For the text-containing cell, return its midpoint in [X, Y] coordinate format. 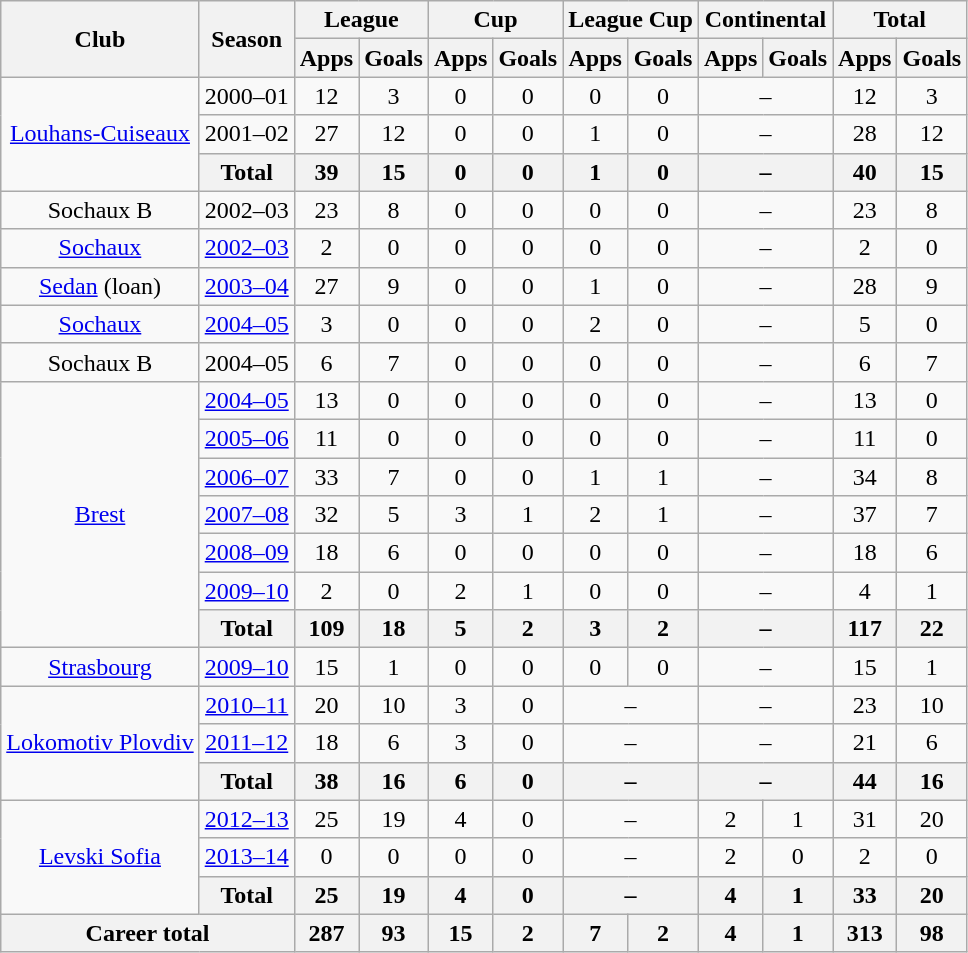
Sedan (loan) [100, 286]
21 [865, 743]
2000–01 [246, 96]
117 [865, 629]
34 [865, 477]
37 [865, 515]
39 [326, 172]
22 [932, 629]
Club [100, 39]
2001–02 [246, 134]
38 [326, 781]
2005–06 [246, 438]
Lokomotiv Plovdiv [100, 743]
Season [246, 39]
2010–11 [246, 705]
2006–07 [246, 477]
Levski Sofia [100, 857]
Brest [100, 514]
2011–12 [246, 743]
Cup [495, 20]
Louhans-Cuiseaux [100, 134]
109 [326, 629]
2008–09 [246, 553]
League [361, 20]
2013–14 [246, 857]
313 [865, 933]
93 [394, 933]
Continental [765, 20]
2007–08 [246, 515]
32 [326, 515]
Career total [148, 933]
44 [865, 781]
40 [865, 172]
2003–04 [246, 286]
League Cup [631, 20]
98 [932, 933]
31 [865, 819]
2012–13 [246, 819]
287 [326, 933]
Strasbourg [100, 667]
